For the text-containing cell, return its midpoint in [X, Y] coordinate format. 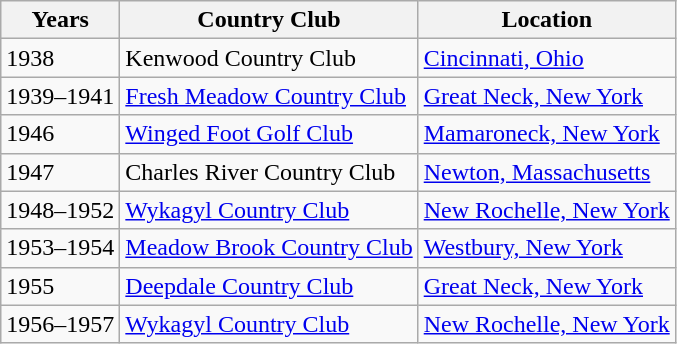
1955 [60, 286]
Westbury, New York [546, 248]
Charles River Country Club [269, 172]
Years [60, 20]
Winged Foot Golf Club [269, 134]
Fresh Meadow Country Club [269, 96]
1953–1954 [60, 248]
1939–1941 [60, 96]
Country Club [269, 20]
1938 [60, 58]
Cincinnati, Ohio [546, 58]
1947 [60, 172]
1946 [60, 134]
1956–1957 [60, 324]
Meadow Brook Country Club [269, 248]
Mamaroneck, New York [546, 134]
1948–1952 [60, 210]
Deepdale Country Club [269, 286]
Location [546, 20]
Newton, Massachusetts [546, 172]
Kenwood Country Club [269, 58]
